Capture the cell that displays the provided text and extract its (X, Y) central coordinate. 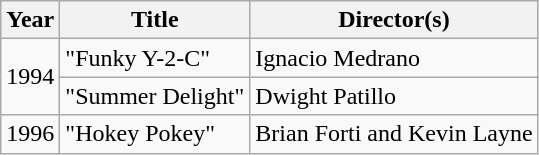
Director(s) (394, 20)
Title (155, 20)
Year (30, 20)
1996 (30, 134)
"Hokey Pokey" (155, 134)
1994 (30, 77)
"Funky Y-2-C" (155, 58)
"Summer Delight" (155, 96)
Ignacio Medrano (394, 58)
Dwight Patillo (394, 96)
Brian Forti and Kevin Layne (394, 134)
